Extract the (X, Y) coordinate from the center of the cell holding the provided text.  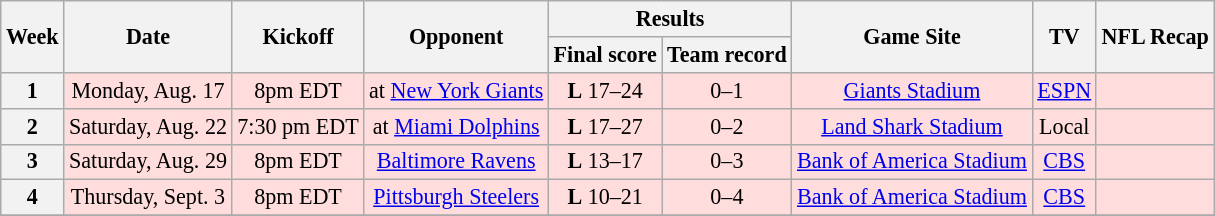
Monday, Aug. 17 (148, 90)
2 (32, 126)
Saturday, Aug. 22 (148, 126)
Pittsburgh Steelers (456, 198)
Local (1064, 126)
Week (32, 36)
Game Site (912, 36)
Baltimore Ravens (456, 162)
Kickoff (298, 36)
Date (148, 36)
Results (670, 18)
1 (32, 90)
0–3 (727, 162)
Final score (605, 54)
Giants Stadium (912, 90)
7:30 pm EDT (298, 126)
Thursday, Sept. 3 (148, 198)
Saturday, Aug. 29 (148, 162)
L 13–17 (605, 162)
0–4 (727, 198)
4 (32, 198)
L 17–24 (605, 90)
0–1 (727, 90)
L 17–27 (605, 126)
at New York Giants (456, 90)
NFL Recap (1155, 36)
Team record (727, 54)
L 10–21 (605, 198)
Opponent (456, 36)
0–2 (727, 126)
TV (1064, 36)
ESPN (1064, 90)
at Miami Dolphins (456, 126)
3 (32, 162)
Land Shark Stadium (912, 126)
